Pinpoint the cell where the given text exists, returning its (x, y) midpoint coordinate. 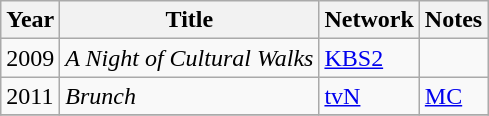
A Night of Cultural Walks (190, 58)
Year (30, 20)
2011 (30, 96)
Notes (453, 20)
Network (369, 20)
Brunch (190, 96)
MC (453, 96)
KBS2 (369, 58)
tvN (369, 96)
Title (190, 20)
2009 (30, 58)
